From the cell containing the given text, extract its center point as [X, Y] coordinate. 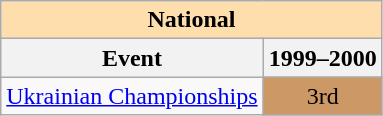
Ukrainian Championships [132, 96]
3rd [322, 96]
1999–2000 [322, 58]
National [192, 20]
Event [132, 58]
